Return [X, Y] of the center of cell containing provided text 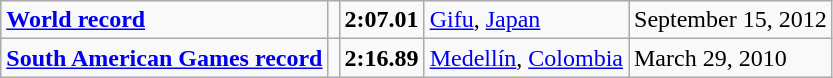
September 15, 2012 [730, 20]
Gifu, Japan [526, 20]
March 29, 2010 [730, 58]
2:07.01 [382, 20]
South American Games record [164, 58]
World record [164, 20]
Medellín, Colombia [526, 58]
2:16.89 [382, 58]
